Output the (x, y) coordinate of the center of the cell containing the given text.  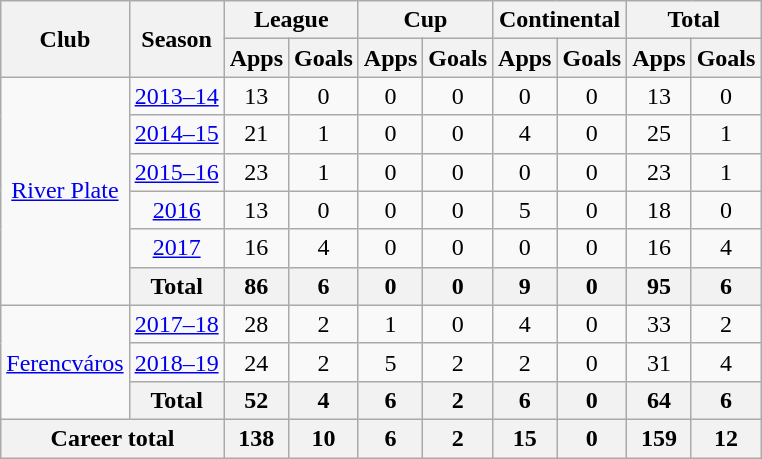
25 (659, 134)
31 (659, 362)
9 (525, 286)
12 (726, 438)
Ferencváros (65, 362)
2017 (176, 248)
2018–19 (176, 362)
2013–14 (176, 96)
2014–15 (176, 134)
86 (256, 286)
28 (256, 324)
Club (65, 39)
18 (659, 210)
138 (256, 438)
24 (256, 362)
Career total (112, 438)
League (291, 20)
15 (525, 438)
10 (324, 438)
2016 (176, 210)
64 (659, 400)
River Plate (65, 191)
159 (659, 438)
Continental (560, 20)
Season (176, 39)
2015–16 (176, 172)
33 (659, 324)
2017–18 (176, 324)
95 (659, 286)
21 (256, 134)
52 (256, 400)
Cup (425, 20)
